Search for the cell housing the specified text and yield its (x, y) center coordinate. 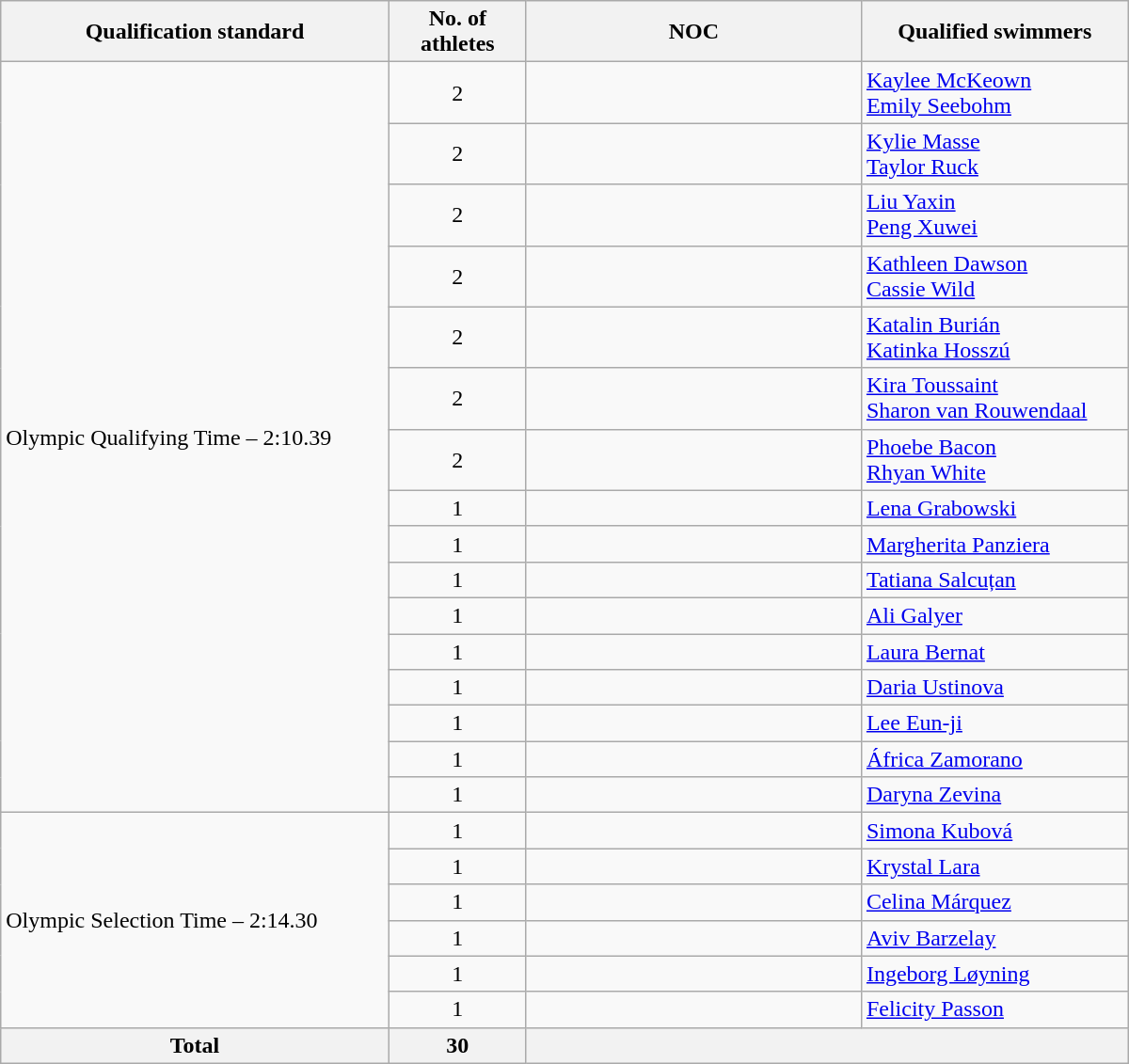
Kathleen DawsonCassie Wild (994, 277)
Lee Eun-ji (994, 723)
Phoebe BaconRhyan White (994, 459)
No. of athletes (457, 32)
Qualification standard (196, 32)
Olympic Selection Time – 2:14.30 (196, 920)
30 (457, 1045)
Qualified swimmers (994, 32)
Daria Ustinova (994, 688)
Celina Márquez (994, 902)
Margherita Panziera (994, 544)
Liu YaxinPeng Xuwei (994, 214)
Ali Galyer (994, 615)
Daryna Zevina (994, 795)
Felicity Passon (994, 1009)
Krystal Lara (994, 866)
Olympic Qualifying Time – 2:10.39 (196, 437)
NOC (693, 32)
Simona Kubová (994, 831)
Katalin BuriánKatinka Hosszú (994, 337)
Aviv Barzelay (994, 938)
África Zamorano (994, 759)
Lena Grabowski (994, 508)
Tatiana Salcuțan (994, 580)
Laura Bernat (994, 652)
Kaylee McKeownEmily Seebohm (994, 92)
Ingeborg Løyning (994, 974)
Kira Toussaint Sharon van Rouwendaal (994, 399)
Total (196, 1045)
Kylie MasseTaylor Ruck (994, 154)
